Search for the cell housing the specified text and yield its [x, y] center coordinate. 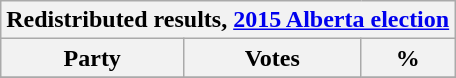
% [408, 58]
Votes [272, 58]
Redistributed results, 2015 Alberta election [228, 20]
Party [92, 58]
